Provide the (x, y) coordinate of the cell's center where the given text is located.  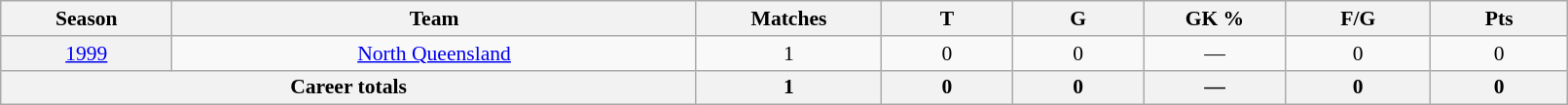
Matches (788, 18)
Season (87, 18)
F/G (1358, 18)
G (1078, 18)
Career totals (348, 87)
Pts (1499, 18)
Team (434, 18)
1999 (87, 53)
T (948, 18)
North Queensland (434, 53)
GK % (1215, 18)
